Search for the cell housing the specified text and yield its [X, Y] center coordinate. 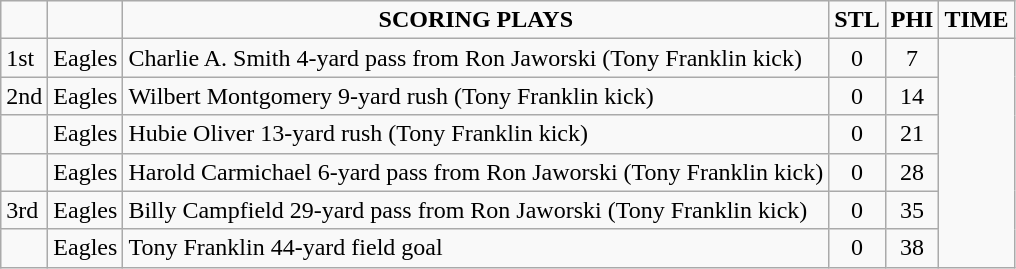
1st [24, 58]
38 [912, 248]
STL [857, 20]
14 [912, 96]
35 [912, 210]
Tony Franklin 44-yard field goal [476, 248]
21 [912, 134]
Billy Campfield 29-yard pass from Ron Jaworski (Tony Franklin kick) [476, 210]
PHI [912, 20]
Harold Carmichael 6-yard pass from Ron Jaworski (Tony Franklin kick) [476, 172]
7 [912, 58]
Hubie Oliver 13-yard rush (Tony Franklin kick) [476, 134]
2nd [24, 96]
TIME [976, 20]
SCORING PLAYS [476, 20]
28 [912, 172]
Charlie A. Smith 4-yard pass from Ron Jaworski (Tony Franklin kick) [476, 58]
3rd [24, 210]
Wilbert Montgomery 9-yard rush (Tony Franklin kick) [476, 96]
